Locate the cell with the specified text and output its (X, Y) center coordinate. 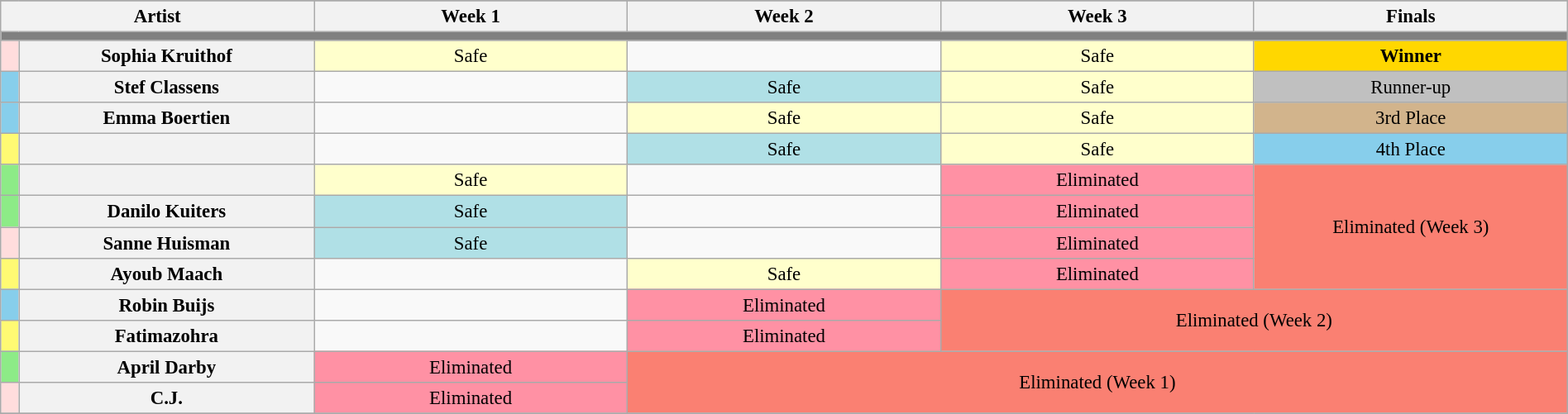
Winner (1411, 56)
Eliminated (Week 2) (1254, 321)
4th Place (1411, 150)
Sophia Kruithof (167, 56)
C.J. (167, 398)
Stef Classens (167, 88)
Robin Buijs (167, 305)
Fatimazohra (167, 335)
Danilo Kuiters (167, 212)
Artist (157, 17)
April Darby (167, 367)
Week 2 (784, 17)
Ayoub Maach (167, 274)
Emma Boertien (167, 118)
Eliminated (Week 3) (1411, 227)
3rd Place (1411, 118)
Eliminated (Week 1) (1098, 382)
Finals (1411, 17)
Week 1 (471, 17)
Week 3 (1097, 17)
Runner-up (1411, 88)
Sanne Huisman (167, 243)
